Locate the cell with the specified text and output its (x, y) center coordinate. 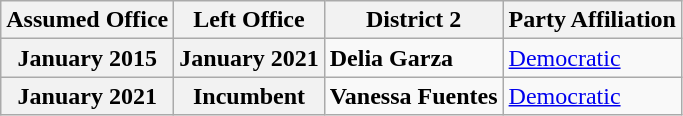
Delia Garza (414, 58)
Left Office (249, 20)
Party Affiliation (592, 20)
Assumed Office (88, 20)
January 2015 (88, 58)
Incumbent (249, 96)
Vanessa Fuentes (414, 96)
District 2 (414, 20)
